Search for the cell housing the specified text and yield its (X, Y) center coordinate. 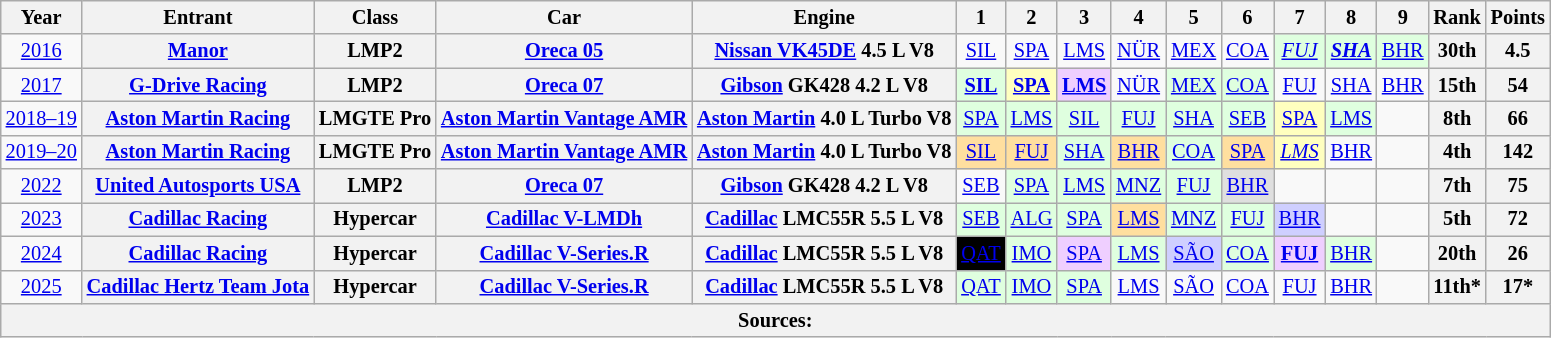
8th (1458, 118)
26 (1518, 253)
15th (1458, 85)
2022 (42, 186)
30th (1458, 51)
Year (42, 17)
4th (1458, 152)
Car (564, 17)
4 (1138, 17)
2024 (42, 253)
20th (1458, 253)
2 (1032, 17)
Oreca 05 (564, 51)
ALG (1032, 219)
2018–19 (42, 118)
7 (1300, 17)
4.5 (1518, 51)
66 (1518, 118)
United Autosports USA (198, 186)
2023 (42, 219)
2017 (42, 85)
54 (1518, 85)
142 (1518, 152)
2025 (42, 287)
G-Drive Racing (198, 85)
5th (1458, 219)
2016 (42, 51)
Engine (824, 17)
72 (1518, 219)
Sources: (776, 320)
6 (1248, 17)
Rank (1458, 17)
8 (1351, 17)
Class (375, 17)
Entrant (198, 17)
Manor (198, 51)
Cadillac Hertz Team Jota (198, 287)
Nissan VK45DE 4.5 L V8 (824, 51)
9 (1403, 17)
2019–20 (42, 152)
1 (980, 17)
75 (1518, 186)
7th (1458, 186)
3 (1084, 17)
5 (1194, 17)
17* (1518, 287)
Cadillac V-LMDh (564, 219)
11th* (1458, 287)
Points (1518, 17)
